Provide the (X, Y) coordinate of the cell's center where the given text is located.  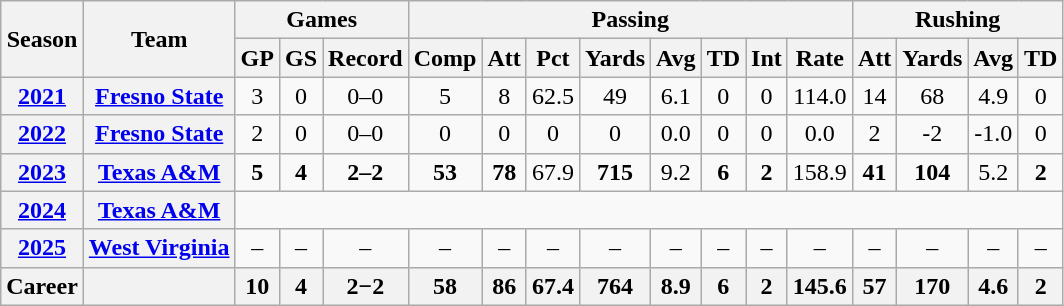
Season (42, 39)
764 (614, 286)
4.9 (994, 96)
170 (932, 286)
2025 (42, 248)
Record (366, 58)
8.9 (676, 286)
145.6 (820, 286)
Rushing (958, 20)
Career (42, 286)
53 (445, 172)
67.4 (552, 286)
158.9 (820, 172)
2021 (42, 96)
68 (932, 96)
Int (767, 58)
Passing (630, 20)
114.0 (820, 96)
5.2 (994, 172)
67.9 (552, 172)
10 (257, 286)
2−2 (366, 286)
104 (932, 172)
86 (504, 286)
8 (504, 96)
57 (874, 286)
Team (159, 39)
Comp (445, 58)
2024 (42, 210)
2–2 (366, 172)
Games (322, 20)
2022 (42, 134)
62.5 (552, 96)
GS (300, 58)
3 (257, 96)
49 (614, 96)
14 (874, 96)
6.1 (676, 96)
41 (874, 172)
-2 (932, 134)
4.6 (994, 286)
Rate (820, 58)
58 (445, 286)
West Virginia (159, 248)
-1.0 (994, 134)
2023 (42, 172)
715 (614, 172)
GP (257, 58)
9.2 (676, 172)
78 (504, 172)
Pct (552, 58)
